Find where the given text appears and provide that cell's center as [X, Y] coordinate. 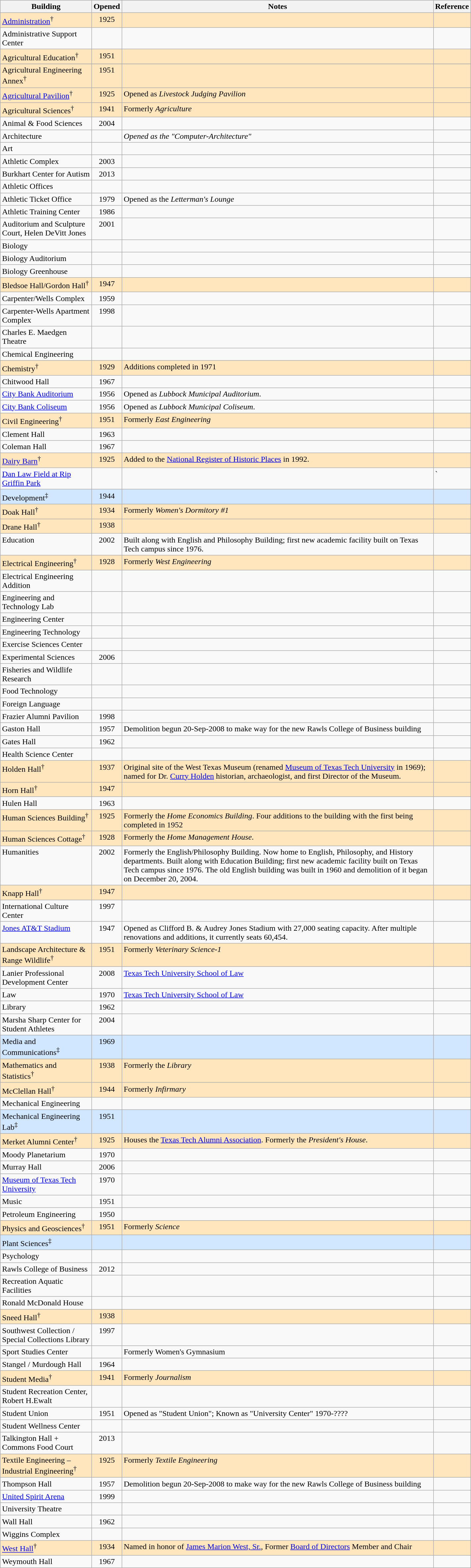
Stangel / Murdough Hall [46, 1364]
Agricultural Sciences† [46, 110]
Formerly the Home Economics Building. Four additions to the building with the first being completed in 1952 [278, 820]
Mathematics and Statistics† [46, 1071]
Southwest Collection / Special Collections Library [46, 1335]
Exercise Sciences Center [46, 645]
Drane Hall† [46, 526]
Engineering Center [46, 619]
Formerly the Library [278, 1071]
Opened as the "Computer-Architecture" [278, 136]
Coleman Hall [46, 447]
Hulen Hall [46, 803]
Opened as Clifford B. & Audrey Jones Stadium with 27,000 seating capacity. After multiple renovations and additions, it currently seats 60,454. [278, 932]
Education [46, 545]
Carpenter-Wells Apartment Complex [46, 315]
Rawls College of Business [46, 1269]
Chemical Engineering [46, 354]
Wiggins Complex [46, 1534]
International Culture Center [46, 911]
Museum of Texas Tech University [46, 1184]
Opened as Lubbock Municipal Auditorium. [278, 394]
Sneed Hall† [46, 1317]
Formerly Veterinary Science-1 [278, 955]
Food Technology [46, 691]
Student Wellness Center [46, 1426]
Art [46, 149]
2008 [107, 978]
1929 [107, 368]
Fisheries and Wildlife Research [46, 674]
Ronald McDonald House [46, 1303]
Bledsoe Hall/Gordon Hall† [46, 285]
Sport Studies Center [46, 1352]
Opened as "Student Union"; Known as "University Center" 1970-???? [278, 1413]
Reference [452, 7]
Auditorium and Sculpture Court, Helen DeVitt Jones [46, 229]
McClellan Hall† [46, 1090]
Athletic Ticket Office [46, 199]
Opened as the Letterman's Lounge [278, 199]
United Spirit Arena [46, 1496]
Formerly Journalism [278, 1378]
1979 [107, 199]
Mechanical Engineering [46, 1104]
City Bank Auditorium [46, 394]
1937 [107, 771]
Mechanical Engineering Lab‡ [46, 1122]
Clement Hall [46, 434]
Administrative Support Center [46, 38]
Chemistry† [46, 368]
1986 [107, 212]
Administration† [46, 21]
Humanities [46, 866]
Student Media† [46, 1378]
Horn Hall† [46, 790]
Psychology [46, 1256]
Petroleum Engineering [46, 1214]
Foreign Language [46, 704]
` [452, 478]
Formerly Women's Gymnasium [278, 1352]
Music [46, 1201]
Building [46, 7]
Formerly East Engineering [278, 421]
Development‡ [46, 497]
Engineering and Technology Lab [46, 602]
Chitwood Hall [46, 382]
1950 [107, 1214]
Athletic Training Center [46, 212]
Student Union [46, 1413]
Agricultural Pavilion† [46, 95]
Weymouth Hall [46, 1562]
Formerly Infirmary [278, 1090]
Agricultural Engineering Annex† [46, 76]
Landscape Architecture & Range Wildlife† [46, 955]
Talkington Hall + Commons Food Court [46, 1443]
Library [46, 1007]
Agricultural Education† [46, 56]
West Hall† [46, 1548]
Athletic Complex [46, 161]
Houses the Texas Tech Alumni Association. Formerly the President's House. [278, 1141]
Frazier Alumni Pavilion [46, 716]
Physics and Geosciences† [46, 1228]
Human Sciences Cottage† [46, 839]
2003 [107, 161]
Formerly Science [278, 1228]
Formerly Women's Dormitory #1 [278, 511]
1964 [107, 1364]
Additions completed in 1971 [278, 368]
Textile Engineering – Industrial Engineering† [46, 1466]
Opened as Livestock Judging Pavilion [278, 95]
City Bank Coliseum [46, 407]
Animal & Food Sciences [46, 124]
Named in honor of James Marion West, Sr., Former Board of Directors Member and Chair [278, 1548]
Burkhart Center for Autism [46, 174]
Biology Auditorium [46, 258]
Lanier Professional Development Center [46, 978]
Charles E. Maedgen Theatre [46, 337]
Merket Alumni Center† [46, 1141]
Marsha Sharp Center for Student Athletes [46, 1024]
2012 [107, 1269]
Architecture [46, 136]
Gates Hall [46, 742]
Recreation Aquatic Facilities [46, 1286]
Doak Hall† [46, 511]
1959 [107, 298]
Opened [107, 7]
Biology Greenhouse [46, 271]
1969 [107, 1047]
Experimental Sciences [46, 657]
Opened as Lubbock Municipal Coliseum. [278, 407]
Added to the National Register of Historic Places in 1992. [278, 460]
Health Science Center [46, 754]
Media and Communications‡ [46, 1047]
Student Recreation Center, Robert H.Ewalt [46, 1396]
Holden Hall† [46, 771]
Gaston Hall [46, 729]
Law [46, 995]
Formerly the Home Management House. [278, 839]
1999 [107, 1496]
University Theatre [46, 1509]
Carpenter/Wells Complex [46, 298]
Electrical Engineering† [46, 562]
Plant Sciences‡ [46, 1243]
Jones AT&T Stadium [46, 932]
Civil Engineering† [46, 421]
Electrical Engineering Addition [46, 581]
Thompson Hall [46, 1484]
Built along with English and Philosophy Building; first new academic facility built on Texas Tech campus since 1976. [278, 545]
Biology [46, 246]
Murray Hall [46, 1167]
Dan Law Field at Rip Griffin Park [46, 478]
Formerly West Engineering [278, 562]
Athletic Offices [46, 186]
Engineering Technology [46, 632]
Dairy Barn† [46, 460]
Moody Planetarium [46, 1155]
Knapp Hall† [46, 893]
2001 [107, 229]
Notes [278, 7]
Wall Hall [46, 1522]
Formerly Textile Engineering [278, 1466]
Formerly Agriculture [278, 110]
Human Sciences Building† [46, 820]
